From the cell containing the given text, extract its center point as [X, Y] coordinate. 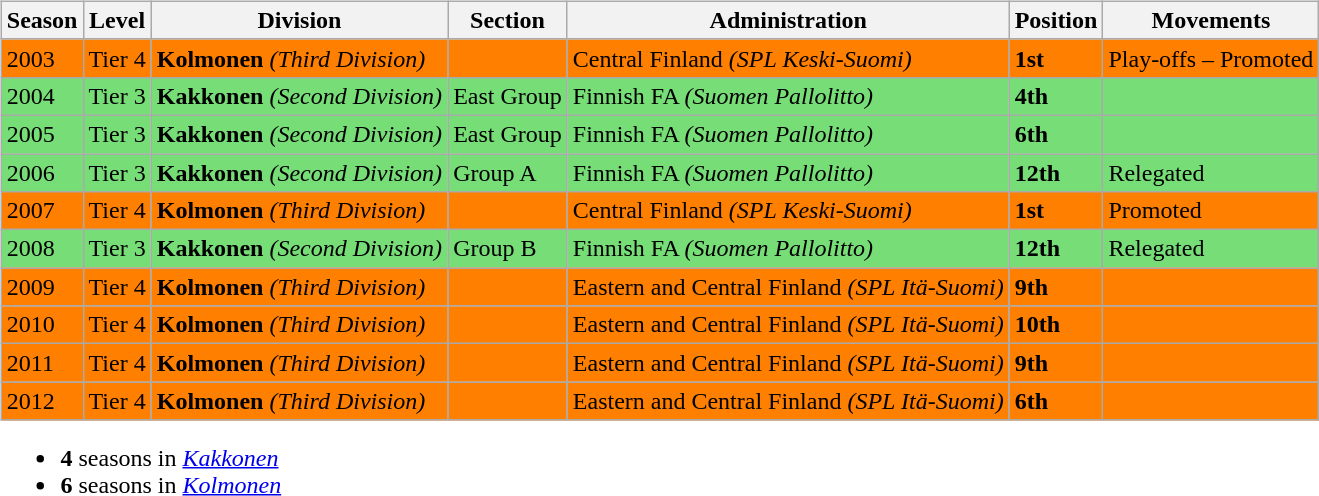
Position [1056, 20]
2007 [42, 211]
Movements [1211, 20]
2009 [42, 287]
2011 [42, 363]
Division [299, 20]
2006 [42, 173]
Season [42, 20]
Group A [508, 173]
10th [1056, 325]
Group B [508, 249]
2012 [42, 401]
Play-offs – Promoted [1211, 58]
Administration [788, 20]
2003 [42, 58]
2005 [42, 134]
2004 [42, 96]
4th [1056, 96]
2008 [42, 249]
2010 [42, 325]
Promoted [1211, 211]
Section [508, 20]
Level [117, 20]
